Output the (x, y) coordinate of the center of the cell containing the given text.  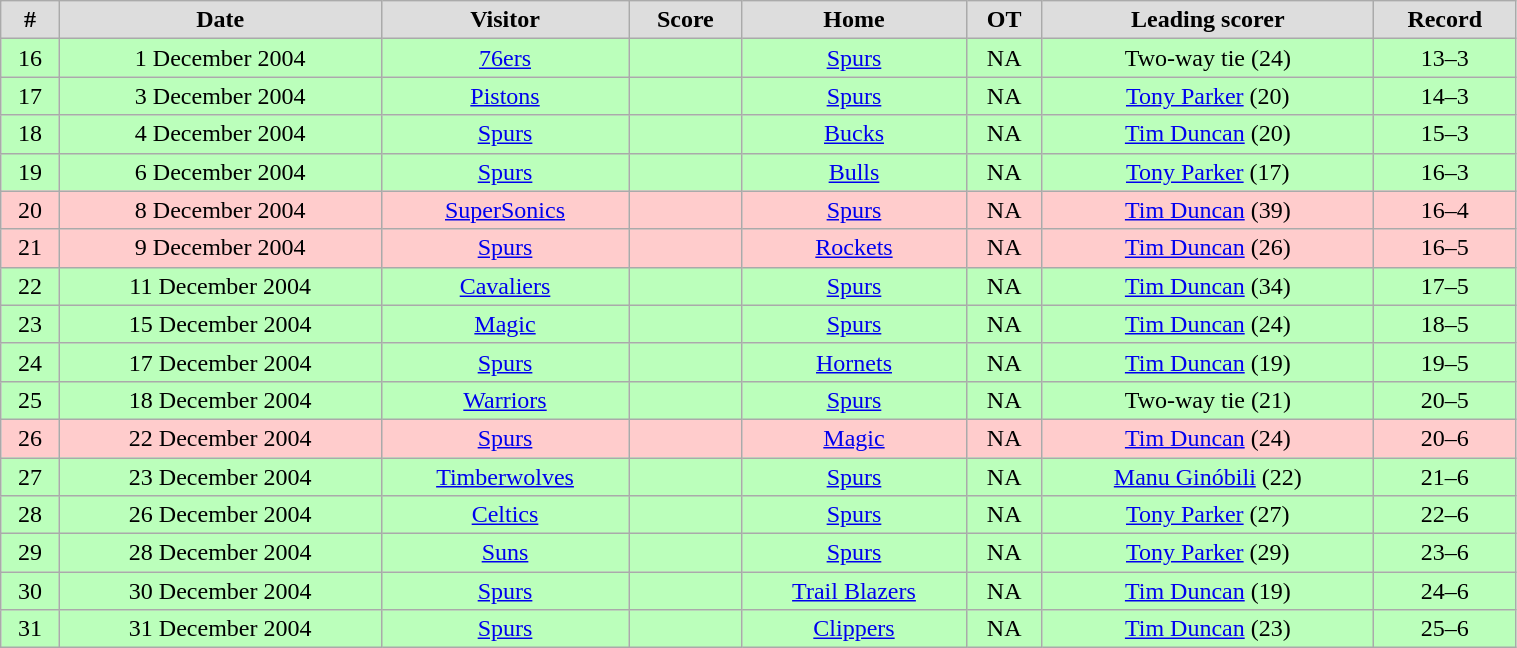
22–6 (1444, 515)
19–5 (1444, 362)
16 (30, 58)
18 December 2004 (220, 400)
Leading scorer (1208, 20)
Timberwolves (505, 477)
23 December 2004 (220, 477)
15–3 (1444, 134)
24–6 (1444, 591)
13–3 (1444, 58)
30 December 2004 (220, 591)
Two-way tie (24) (1208, 58)
26 (30, 438)
Tim Duncan (34) (1208, 286)
Manu Ginóbili (22) (1208, 477)
8 December 2004 (220, 210)
15 December 2004 (220, 324)
Hornets (854, 362)
22 (30, 286)
20–6 (1444, 438)
OT (1004, 20)
3 December 2004 (220, 96)
29 (30, 553)
Pistons (505, 96)
Tim Duncan (26) (1208, 248)
17–5 (1444, 286)
Tony Parker (27) (1208, 515)
26 December 2004 (220, 515)
# (30, 20)
22 December 2004 (220, 438)
24 (30, 362)
Date (220, 20)
Rockets (854, 248)
31 (30, 629)
16–4 (1444, 210)
18–5 (1444, 324)
19 (30, 172)
Trail Blazers (854, 591)
20 (30, 210)
SuperSonics (505, 210)
11 December 2004 (220, 286)
16–3 (1444, 172)
4 December 2004 (220, 134)
Clippers (854, 629)
Tim Duncan (20) (1208, 134)
Warriors (505, 400)
31 December 2004 (220, 629)
17 December 2004 (220, 362)
Two-way tie (21) (1208, 400)
Tony Parker (20) (1208, 96)
Tim Duncan (39) (1208, 210)
21 (30, 248)
20–5 (1444, 400)
Celtics (505, 515)
Tony Parker (17) (1208, 172)
Home (854, 20)
Visitor (505, 20)
16–5 (1444, 248)
6 December 2004 (220, 172)
Tim Duncan (23) (1208, 629)
23 (30, 324)
Suns (505, 553)
76ers (505, 58)
Record (1444, 20)
18 (30, 134)
25 (30, 400)
Cavaliers (505, 286)
30 (30, 591)
Bulls (854, 172)
28 (30, 515)
17 (30, 96)
21–6 (1444, 477)
9 December 2004 (220, 248)
28 December 2004 (220, 553)
Tony Parker (29) (1208, 553)
27 (30, 477)
Bucks (854, 134)
14–3 (1444, 96)
Score (686, 20)
1 December 2004 (220, 58)
25–6 (1444, 629)
23–6 (1444, 553)
